Output the [X, Y] coordinate of the center of the cell containing the given text.  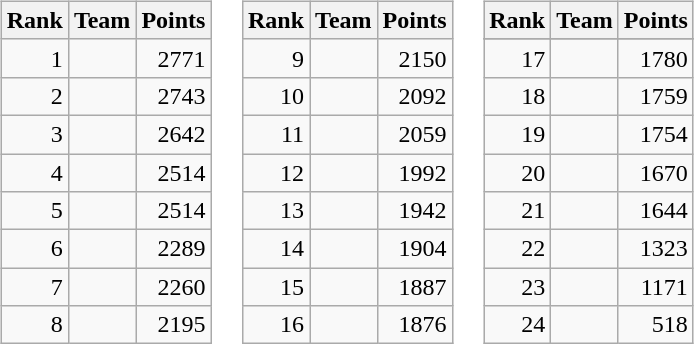
1323 [656, 249]
6 [34, 249]
1942 [414, 211]
18 [518, 96]
20 [518, 173]
1876 [414, 325]
1670 [656, 173]
22 [518, 249]
12 [276, 173]
2195 [174, 325]
15 [276, 287]
518 [656, 325]
14 [276, 249]
11 [276, 134]
2092 [414, 96]
2642 [174, 134]
17 [518, 58]
2260 [174, 287]
3 [34, 134]
1171 [656, 287]
1992 [414, 173]
2743 [174, 96]
5 [34, 211]
2771 [174, 58]
13 [276, 211]
2289 [174, 249]
16 [276, 325]
24 [518, 325]
1644 [656, 211]
19 [518, 134]
1759 [656, 96]
2 [34, 96]
1887 [414, 287]
9 [276, 58]
10 [276, 96]
21 [518, 211]
1780 [656, 58]
1 [34, 58]
2059 [414, 134]
8 [34, 325]
7 [34, 287]
1904 [414, 249]
2150 [414, 58]
4 [34, 173]
1754 [656, 134]
23 [518, 287]
